Identify which cell holds the provided text, then report its [x, y] central coordinate. 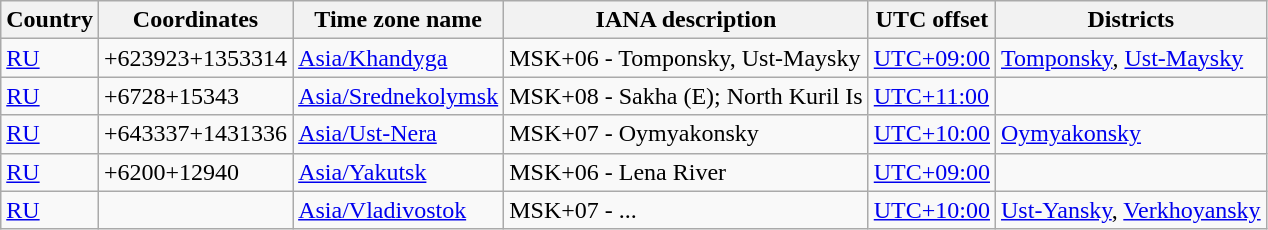
Asia/Vladivostok [398, 210]
MSK+07 - ... [686, 210]
MSK+07 - Oymyakonsky [686, 134]
Country [50, 20]
Time zone name [398, 20]
+6728+15343 [195, 96]
MSK+06 - Lena River [686, 172]
Asia/Yakutsk [398, 172]
+643337+1431336 [195, 134]
UTC offset [932, 20]
Tomponsky, Ust-Maysky [1132, 58]
Asia/Khandyga [398, 58]
IANA description [686, 20]
MSK+08 - Sakha (E); North Kuril Is [686, 96]
Oymyakonsky [1132, 134]
Ust-Yansky, Verkhoyansky [1132, 210]
Asia/Ust-Nera [398, 134]
MSK+06 - Tomponsky, Ust-Maysky [686, 58]
Districts [1132, 20]
+6200+12940 [195, 172]
UTC+11:00 [932, 96]
Coordinates [195, 20]
Asia/Srednekolymsk [398, 96]
+623923+1353314 [195, 58]
